Provide the (X, Y) coordinate of the cell's center where the given text is located.  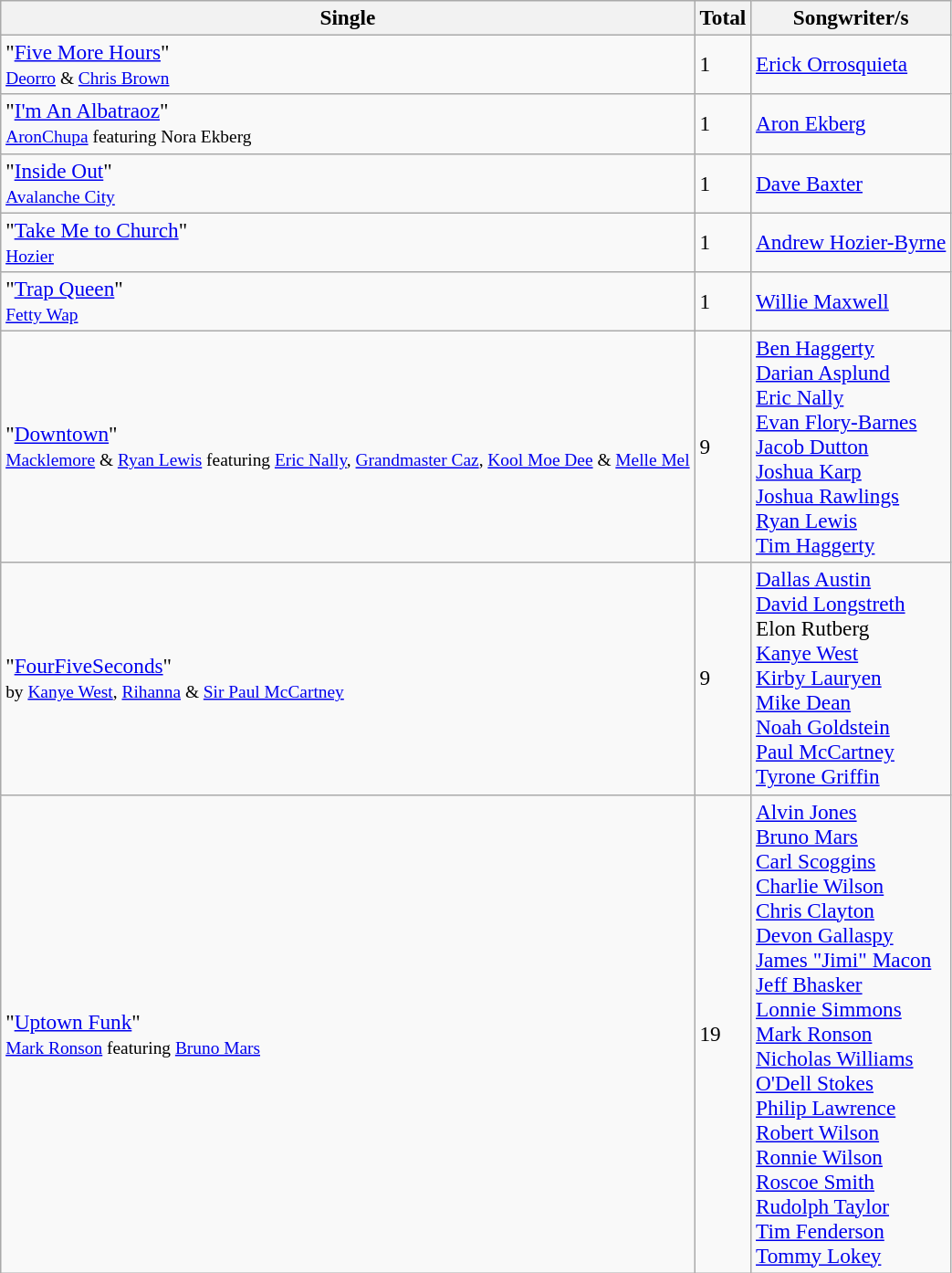
Willie Maxwell (851, 301)
"FourFiveSeconds"by Kanye West, Rihanna & Sir Paul McCartney (348, 679)
Dave Baxter (851, 183)
Songwriter/s (851, 17)
Andrew Hozier-Byrne (851, 241)
Erick Orrosquieta (851, 64)
"Uptown Funk"Mark Ronson featuring Bruno Mars (348, 1034)
Dallas AustinDavid LongstrethElon RutbergKanye WestKirby LauryenMike DeanNoah GoldsteinPaul McCartneyTyrone Griffin (851, 679)
"I'm An Albatraoz"AronChupa featuring Nora Ekberg (348, 124)
"Trap Queen"Fetty Wap (348, 301)
Ben HaggertyDarian AsplundEric NallyEvan Flory-BarnesJacob DuttonJoshua KarpJoshua RawlingsRyan LewisTim Haggerty (851, 447)
"Take Me to Church"Hozier (348, 241)
"Five More Hours"Deorro & Chris Brown (348, 64)
"Inside Out"Avalanche City (348, 183)
Single (348, 17)
"Downtown"Macklemore & Ryan Lewis featuring Eric Nally, Grandmaster Caz, Kool Moe Dee & Melle Mel (348, 447)
Aron Ekberg (851, 124)
19 (723, 1034)
Total (723, 17)
